Determine the [X, Y] coordinate at the center of the cell enclosing the given text.  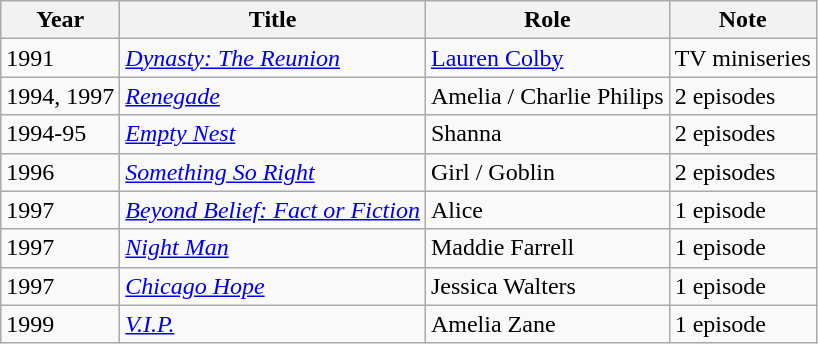
Maddie Farrell [547, 248]
1999 [60, 324]
Note [742, 20]
Empty Nest [273, 134]
Lauren Colby [547, 58]
1996 [60, 172]
Chicago Hope [273, 286]
Amelia Zane [547, 324]
Alice [547, 210]
Night Man [273, 248]
Shanna [547, 134]
Title [273, 20]
Year [60, 20]
Beyond Belief: Fact or Fiction [273, 210]
1991 [60, 58]
Jessica Walters [547, 286]
Role [547, 20]
Girl / Goblin [547, 172]
Dynasty: The Reunion [273, 58]
1994-95 [60, 134]
TV miniseries [742, 58]
1994, 1997 [60, 96]
Something So Right [273, 172]
Amelia / Charlie Philips [547, 96]
Renegade [273, 96]
V.I.P. [273, 324]
